Extract the [X, Y] coordinate from the center of the cell holding the provided text.  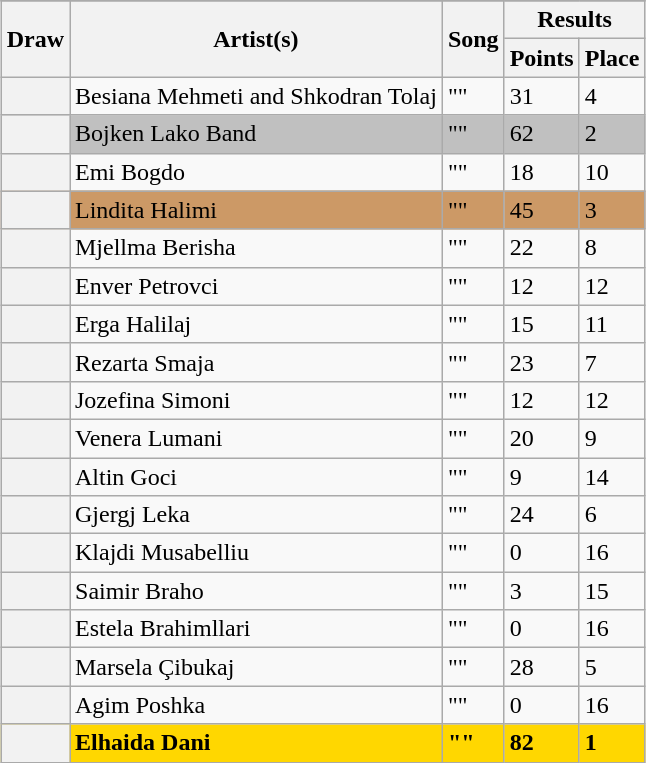
Klajdi Musabelliu [256, 553]
Rezarta Smaja [256, 362]
23 [542, 362]
22 [542, 248]
Enver Petrovci [256, 286]
Results [574, 20]
28 [542, 667]
Mjellma Berisha [256, 248]
Marsela Çibukaj [256, 667]
Saimir Braho [256, 591]
6 [612, 515]
Bojken Lako Band [256, 134]
Besiana Mehmeti and Shkodran Tolaj [256, 96]
Lindita Halimi [256, 210]
11 [612, 324]
1 [612, 743]
Gjergj Leka [256, 515]
8 [612, 248]
5 [612, 667]
10 [612, 172]
31 [542, 96]
82 [542, 743]
Venera Lumani [256, 438]
4 [612, 96]
24 [542, 515]
Altin Goci [256, 477]
Points [542, 58]
14 [612, 477]
Estela Brahimllari [256, 629]
Emi Bogdo [256, 172]
Erga Halilaj [256, 324]
2 [612, 134]
62 [542, 134]
Place [612, 58]
7 [612, 362]
45 [542, 210]
Jozefina Simoni [256, 400]
Artist(s) [256, 39]
Song [473, 39]
Elhaida Dani [256, 743]
20 [542, 438]
Draw [35, 39]
Agim Poshka [256, 705]
18 [542, 172]
